Pinpoint the cell where the given text exists, returning its [X, Y] midpoint coordinate. 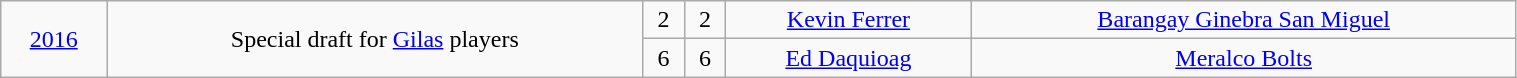
Kevin Ferrer [849, 20]
Meralco Bolts [1244, 58]
Special draft for Gilas players [375, 39]
Barangay Ginebra San Miguel [1244, 20]
2016 [54, 39]
Ed Daquioag [849, 58]
